Determine the [x, y] coordinate at the center of the cell enclosing the given text.  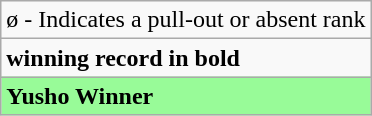
winning record in bold [186, 58]
ø - Indicates a pull-out or absent rank [186, 20]
Yusho Winner [186, 96]
